Pinpoint the cell where the given text exists, returning its (X, Y) midpoint coordinate. 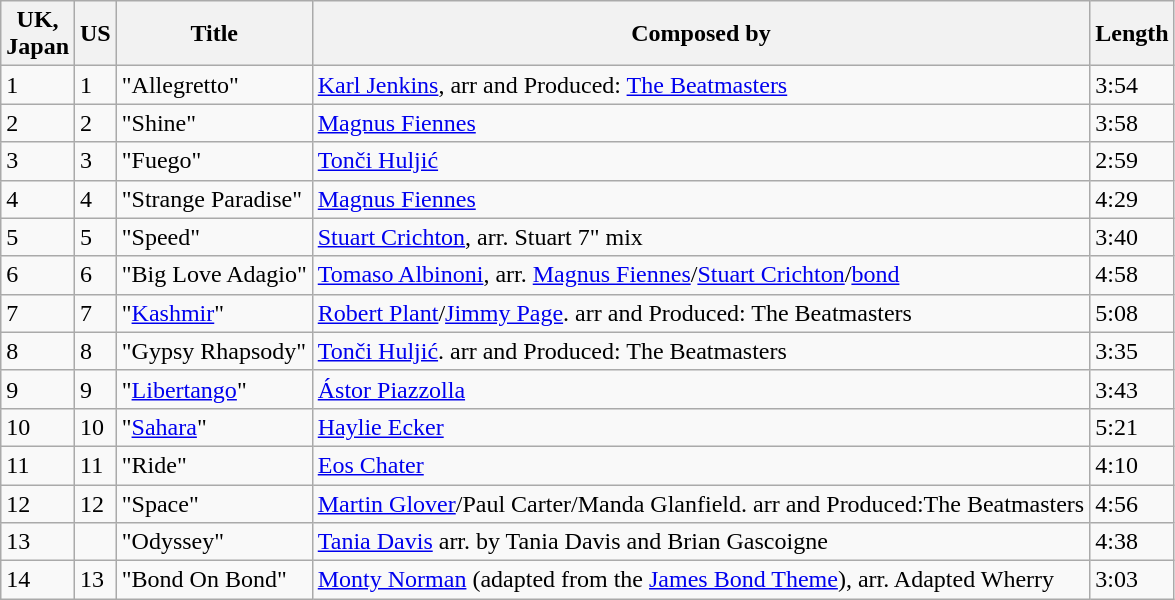
"Bond On Bond" (214, 580)
Monty Norman (adapted from the James Bond Theme), arr. Adapted Wherry (700, 580)
"Space" (214, 503)
3:40 (1132, 237)
Tomaso Albinoni, arr. Magnus Fiennes/Stuart Crichton/bond (700, 275)
4:10 (1132, 465)
UK,Japan (38, 34)
3:43 (1132, 389)
5:08 (1132, 313)
4:29 (1132, 199)
3:35 (1132, 351)
3:58 (1132, 123)
Eos Chater (700, 465)
Tonči Huljić (700, 161)
Tonči Huljić. arr and Produced: The Beatmasters (700, 351)
"Odyssey" (214, 542)
3:03 (1132, 580)
"Shine" (214, 123)
Martin Glover/Paul Carter/Manda Glanfield. arr and Produced:The Beatmasters (700, 503)
Composed by (700, 34)
"Allegretto" (214, 85)
Haylie Ecker (700, 427)
5:21 (1132, 427)
Length (1132, 34)
US (96, 34)
"Big Love Adagio" (214, 275)
14 (38, 580)
4:38 (1132, 542)
3:54 (1132, 85)
"Strange Paradise" (214, 199)
"Ride" (214, 465)
"Sahara" (214, 427)
"Kashmir" (214, 313)
2:59 (1132, 161)
Stuart Crichton, arr. Stuart 7" mix (700, 237)
"Gypsy Rhapsody" (214, 351)
4:56 (1132, 503)
Robert Plant/Jimmy Page. arr and Produced: The Beatmasters (700, 313)
"Fuego" (214, 161)
4:58 (1132, 275)
Title (214, 34)
"Speed" (214, 237)
Karl Jenkins, arr and Produced: The Beatmasters (700, 85)
Tania Davis arr. by Tania Davis and Brian Gascoigne (700, 542)
Ástor Piazzolla (700, 389)
"Libertango" (214, 389)
